For the text-containing cell, return its midpoint in (X, Y) coordinate format. 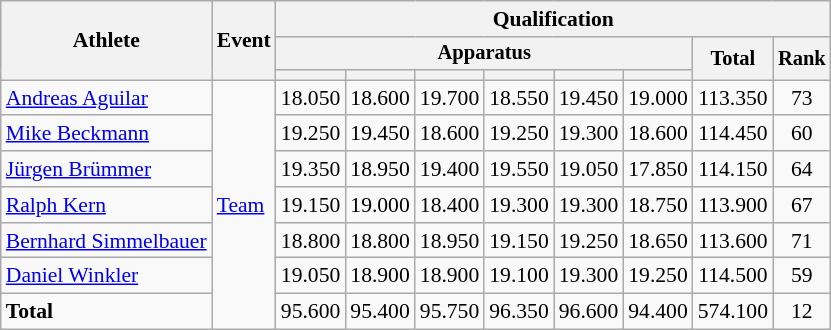
Andreas Aguilar (106, 98)
19.400 (450, 169)
Bernhard Simmelbauer (106, 241)
Rank (802, 58)
73 (802, 98)
17.850 (658, 169)
96.350 (518, 312)
Athlete (106, 40)
Jürgen Brümmer (106, 169)
Qualification (554, 19)
12 (802, 312)
Apparatus (484, 54)
60 (802, 134)
Team (244, 204)
67 (802, 205)
Ralph Kern (106, 205)
95.600 (310, 312)
19.100 (518, 276)
19.700 (450, 98)
Event (244, 40)
64 (802, 169)
18.650 (658, 241)
18.400 (450, 205)
95.400 (380, 312)
18.750 (658, 205)
574.100 (733, 312)
Mike Beckmann (106, 134)
114.450 (733, 134)
95.750 (450, 312)
94.400 (658, 312)
19.350 (310, 169)
114.500 (733, 276)
71 (802, 241)
114.150 (733, 169)
18.050 (310, 98)
19.550 (518, 169)
18.550 (518, 98)
59 (802, 276)
113.350 (733, 98)
Daniel Winkler (106, 276)
96.600 (588, 312)
113.600 (733, 241)
113.900 (733, 205)
